Extract the [X, Y] coordinate from the center of the cell holding the provided text.  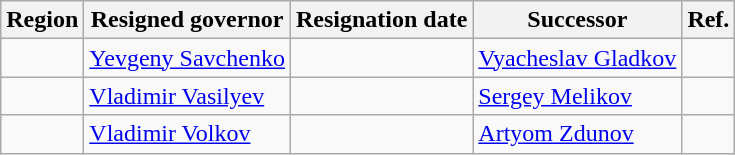
Successor [578, 20]
Resignation date [381, 20]
Yevgeny Savchenko [188, 58]
Vyacheslav Gladkov [578, 58]
Sergey Melikov [578, 96]
Vladimir Vasilyev [188, 96]
Ref. [708, 20]
Region [42, 20]
Artyom Zdunov [578, 134]
Resigned governor [188, 20]
Vladimir Volkov [188, 134]
